Return [x, y] of the center of cell containing provided text 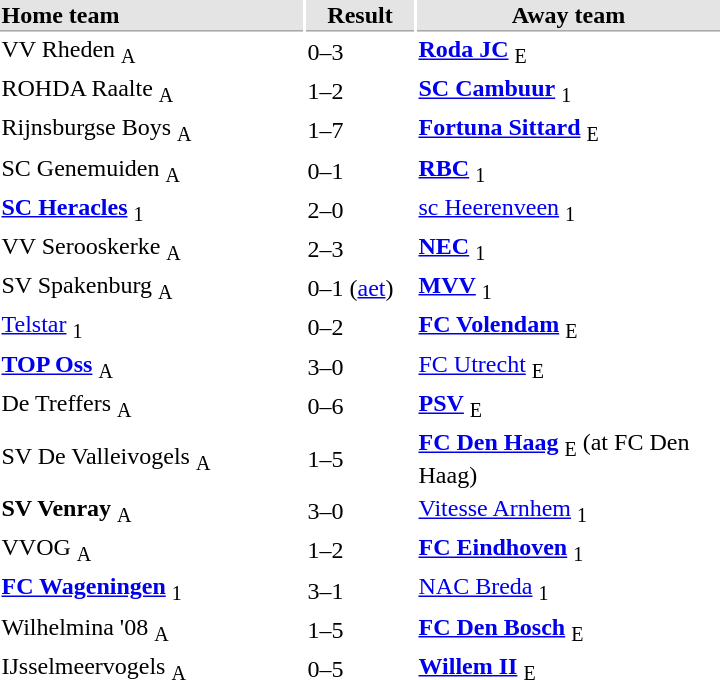
NEC 1 [568, 249]
Fortuna Sittard E [568, 131]
FC Den Bosch E [568, 629]
SV Spakenburg A [152, 288]
VVOG A [152, 551]
3–1 [360, 590]
Result [360, 16]
SV Venray A [152, 512]
De Treffers A [152, 406]
NAC Breda 1 [568, 590]
0–1 (aet) [360, 288]
FC Den Haag E (at FC Den Haag) [568, 458]
1–7 [360, 131]
0–3 [360, 52]
MVV 1 [568, 288]
FC Wageningen 1 [152, 590]
Home team [152, 16]
Roda JC E [568, 52]
Telstar 1 [152, 327]
2–0 [360, 210]
FC Utrecht E [568, 367]
FC Eindhoven 1 [568, 551]
0–2 [360, 327]
0–6 [360, 406]
Rijnsburgse Boys A [152, 131]
0–1 [360, 170]
ROHDA Raalte A [152, 92]
SC Genemuiden A [152, 170]
RBC 1 [568, 170]
Wilhelmina '08 A [152, 629]
TOP Oss A [152, 367]
SC Heracles 1 [152, 210]
VV Serooskerke A [152, 249]
SC Cambuur 1 [568, 92]
sc Heerenveen 1 [568, 210]
FC Volendam E [568, 327]
VV Rheden A [152, 52]
PSV E [568, 406]
2–3 [360, 249]
Vitesse Arnhem 1 [568, 512]
Away team [568, 16]
SV De Valleivogels A [152, 458]
